For the text-containing cell, return its midpoint in (X, Y) coordinate format. 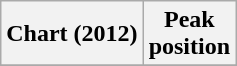
Peakposition (189, 34)
Chart (2012) (72, 34)
